Identify which cell holds the provided text, then report its (X, Y) central coordinate. 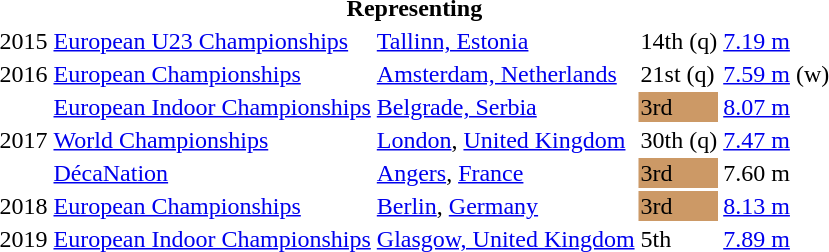
Angers, France (506, 173)
London, United Kingdom (506, 140)
Belgrade, Serbia (506, 107)
21st (q) (679, 74)
Tallinn, Estonia (506, 41)
DécaNation (212, 173)
European U23 Championships (212, 41)
Berlin, Germany (506, 206)
14th (q) (679, 41)
World Championships (212, 140)
European Indoor Championships (212, 107)
Amsterdam, Netherlands (506, 74)
30th (q) (679, 140)
